For the text-containing cell, return its midpoint in [x, y] coordinate format. 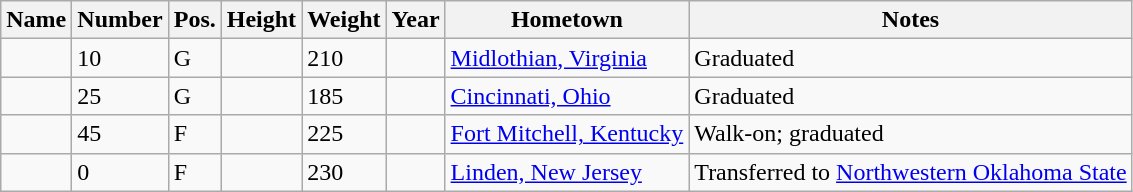
Linden, New Jersey [567, 172]
225 [344, 134]
Notes [910, 20]
Cincinnati, Ohio [567, 96]
25 [120, 96]
Walk-on; graduated [910, 134]
0 [120, 172]
Year [416, 20]
Height [261, 20]
230 [344, 172]
Hometown [567, 20]
185 [344, 96]
45 [120, 134]
Number [120, 20]
Fort Mitchell, Kentucky [567, 134]
10 [120, 58]
Pos. [194, 20]
Weight [344, 20]
Midlothian, Virginia [567, 58]
Transferred to Northwestern Oklahoma State [910, 172]
210 [344, 58]
Name [36, 20]
